Identify which cell holds the provided text, then report its [x, y] central coordinate. 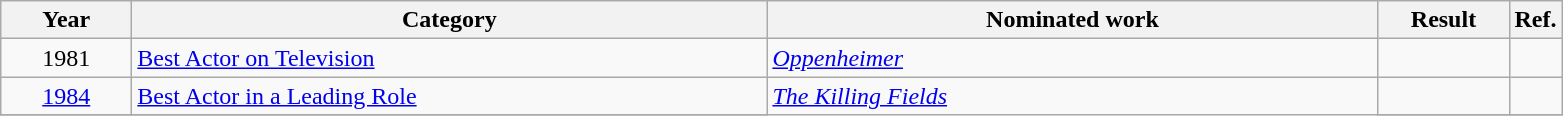
1984 [66, 96]
Best Actor on Television [450, 58]
Year [66, 20]
Category [450, 20]
Nominated work [1072, 20]
Result [1444, 20]
Best Actor in a Leading Role [450, 96]
The Killing Fields [1072, 96]
Oppenheimer [1072, 58]
1981 [66, 58]
Ref. [1536, 20]
